Determine the (x, y) coordinate at the center of the cell enclosing the given text.  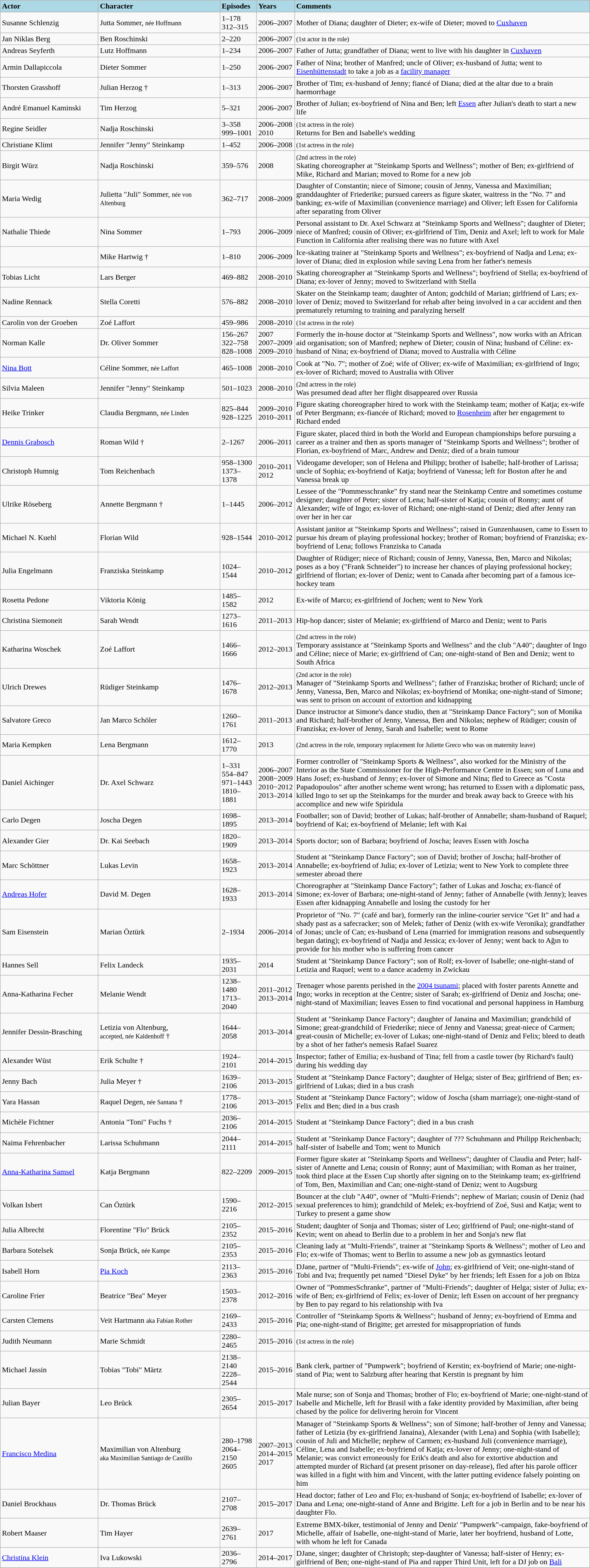
Andreas Hofer (49, 894)
Ben Roschinski (159, 39)
Daniel Aichinger (49, 782)
Isabell Horn (49, 1271)
Hip-hop dancer; sister of Melanie; ex-girlfriend of Marco and Deniz; went to Paris (442, 620)
Dr. Oliver Sommer (159, 343)
Stella Coretti (159, 302)
1–1445 (238, 504)
André Emanuel Kaminski (49, 108)
1778–2106 (238, 1101)
2639–2761 (238, 1533)
1–250 (238, 67)
Inspector; father of Emilia; ex-husband of Tina; fell from a castle tower (by Richard's fault) during his wedding day (442, 1060)
Thorsten Grasshoff (49, 88)
Regine Seidler (49, 129)
2105–2352 (238, 1230)
Nadine Rennack (49, 302)
2014–2017 (275, 1557)
Sports doctor; son of Barbara; boyfriend of Joscha; leaves Essen with Joscha (442, 840)
Father of Nina; brother of Manfred; uncle of Oliver; ex-husband of Jutta; went to Eisenhüttenstadt to take a job as a facility manager (442, 67)
Jan Niklas Berg (49, 39)
Claudia Bergmann, née Linden (159, 413)
1–313 (238, 88)
Lutz Hoffmann (159, 51)
1260–1761 (238, 720)
2013 (275, 745)
2006–2012 (275, 504)
Dennis Grabosch (49, 442)
Katharina Woschek (49, 649)
928–1544 (238, 537)
Christina Klein (49, 1557)
Tim Herzog (159, 108)
1–810 (238, 257)
Jenny Bach (49, 1081)
1–452 (238, 145)
Maria Kempken (49, 745)
Anna-Katharina Samsel (49, 1172)
2036–2796 (238, 1557)
Episodes (238, 6)
1–234 (238, 51)
5–321 (238, 108)
Pia Koch (159, 1271)
2036–2106 (238, 1122)
2006–2011 (275, 442)
Céline Sommer, née Laffort (159, 368)
1639–2106 (238, 1081)
1024–1544 (238, 571)
1–331554–847971–14431810–1881 (238, 782)
Dieter Sommer (159, 67)
Ulrike Röseberg (49, 504)
2012 (275, 600)
Years (275, 6)
Dr. Thomas Brück (159, 1504)
Larissa Schuhmann (159, 1142)
958–13001373–1378 (238, 471)
576–882 (238, 302)
Caroline Frier (49, 1296)
1698–1895 (238, 820)
Marc Schöttner (49, 865)
Tobias "Tobi" Märtz (159, 1370)
Ex-wife of Marco; ex-girlfriend of Jochen; went to New York (442, 600)
Maximilian von Altenburg aka Maximilian Santiago de Castillo (159, 1453)
Iva Lukowski (159, 1557)
825–844928–1225 (238, 413)
Rüdiger Steinkamp (159, 687)
2008–2009 (275, 199)
156–267322–758828–1008 (238, 343)
Jennifer Dessin-Brasching (49, 1031)
Marie Schmidt (159, 1341)
Michael Jassin (49, 1370)
Lars Berger (159, 277)
359–576 (238, 165)
Marian Öztürk (159, 932)
Melanie Wendt (159, 994)
(1st actress in the role)Returns for Ben and Isabelle's wedding (442, 129)
2006–2014 (275, 932)
Jutta Sommer, née Hoffmann (159, 23)
1–793 (238, 232)
Felix Landeck (159, 965)
Tim Hayer (159, 1533)
2–1934 (238, 932)
Katja Bergmann (159, 1172)
Roman Wild † (159, 442)
1466–1666 (238, 649)
Student at "Steinkamp Dance Factory"; daughter of ??? Schuhmann and Philipp Reichenbach; half-sister of Isabelle and Tom; went to Munich (442, 1142)
501–1023 (238, 388)
2006–2008 (275, 145)
1820–1909 (238, 840)
Julia Meyer † (159, 1081)
1644–2058 (238, 1031)
465–1008 (238, 368)
Judith Neumann (49, 1341)
2006–20072008−20092010−20122013–2014 (275, 782)
Volkan Isbert (49, 1205)
2009–2015 (275, 1172)
Salvatore Greco (49, 720)
Letizia von Altenburg, accepted, née Kaldenhoff † (159, 1031)
1273–1616 (238, 620)
Sarah Wendt (159, 620)
Tobias Licht (49, 277)
Ulrich Drewes (49, 687)
Carolin von der Groeben (49, 322)
Hannes Sell (49, 965)
1590–2216 (238, 1205)
Christiane Klimt (49, 145)
Carsten Clemens (49, 1320)
2–1267 (238, 442)
Julia Albrecht (49, 1230)
2138–21402228–2544 (238, 1370)
Armin Dallapiccola (49, 67)
Mother of Diana; daughter of Dieter; ex-wife of Dieter; moved to Cuxhaven (442, 23)
Rosetta Pedone (49, 600)
Carlo Degen (49, 820)
(2nd actress in the role) Was presumed dead after her flight disappeared over Russia (442, 388)
Brother of Tim; ex-husband of Jenny; fiancé of Diana; died at the altar due to a brain haemorrhage (442, 88)
Sam Eisenstein (49, 932)
Lena Bergmann (159, 745)
469–882 (238, 277)
Maria Wedig (49, 199)
2105–2353 (238, 1250)
2009–20102010–2011 (275, 413)
1658–1923 (238, 865)
Brother of Julian; ex-boyfriend of Nina and Ben; left Essen after Julian's death to start a new life (442, 108)
Alexander Wüst (49, 1060)
Daniel Brockhaus (49, 1504)
1476–1678 (238, 687)
Veit Hartmann aka Fabian Rother (159, 1320)
2017 (275, 1533)
2169–2433 (238, 1320)
Nathalie Thiede (49, 232)
Joscha Degen (159, 820)
Julietta "Juli" Sommer, née von Altenburg (159, 199)
280–17982064–21502605 (238, 1453)
Julian Bayer (49, 1403)
1612–1770 (238, 745)
Michèle Fichtner (49, 1122)
2044–2111 (238, 1142)
David M. Degen (159, 894)
Michael N. Kuehl (49, 537)
1628–1933 (238, 894)
2010–20112012 (275, 471)
(1st actor in the role) (442, 39)
Florentine "Flo" Brück (159, 1230)
Student at "Steinkamp Dance Factory"; died in a bus crash (442, 1122)
Dr. Axel Schwarz (159, 782)
Francisco Medina (49, 1453)
1503–2378 (238, 1296)
Beatrice "Bea" Meyer (159, 1296)
Jan Marco Schöler (159, 720)
1238–14801713–2040 (238, 994)
Can Öztürk (159, 1205)
Julia Engelmann (49, 571)
Comments (442, 6)
Norman Kalle (49, 343)
2006–20082010 (275, 129)
Tom Reichenbach (159, 471)
2305–2654 (238, 1403)
2008 (275, 165)
Franziska Steinkamp (159, 571)
Birgit Würz (49, 165)
2–220 (238, 39)
Student at "Steinkamp Dance Factory"; daughter of Helga; sister of Bea; girlfriend of Ben; ex-girlfriend of Lukas; died in a bus crash (442, 1081)
Erik Schulte † (159, 1060)
Christoph Humnig (49, 471)
Character (159, 6)
Student at "Steinkamp Dance Factory"; widow of Joscha (sham marriage); one-night-stand of Felix and Ben; died in a bus crash (442, 1101)
1–178312–315 (238, 23)
Actor (49, 6)
2014 (275, 965)
Leo Brück (159, 1403)
Christina Siemoneit (49, 620)
Anna-Katharina Fecher (49, 994)
Susanne Schlenzig (49, 23)
Student at "Steinkamp Dance Factory"; son of Rolf; ex-lover of Isabelle; one-night-stand of Letizia and Raquel; went to a dance academy in Zwickau (442, 965)
1935–2031 (238, 965)
Antonia "Toni" Fuchs † (159, 1122)
Dr. Kai Seebach (159, 840)
822–2209 (238, 1172)
Robert Maaser (49, 1533)
Silvia Maleen (49, 388)
Julian Herzog † (159, 88)
2012–2016 (275, 1296)
2280–2465 (238, 1341)
2113–2363 (238, 1271)
Naima Fehrenbacher (49, 1142)
Barbara Sotelsek (49, 1250)
Alexander Gier (49, 840)
1924–2101 (238, 1060)
Florian Wild (159, 537)
Viktoria König (159, 600)
Nina Bott (49, 368)
(2nd actress in the role, temporary replacement for Juliette Greco who was on maternity leave) (442, 745)
1485–1582 (238, 600)
Nina Sommer (159, 232)
3–358999–1001 (238, 129)
Cook at "No. 7"; mother of Zoé; wife of Oliver; ex-wife of Maximilian; ex-girlfriend of Ingo; ex-lover of Richard; moved to Australia with Oliver (442, 368)
Sonja Brück, née Kampe (159, 1250)
Mike Hartwig † (159, 257)
2007–20132014–20152017 (275, 1453)
2011–20122013–2014 (275, 994)
459–986 (238, 322)
Raquel Degen, née Santana † (159, 1101)
2012–2015 (275, 1205)
Father of Jutta; grandfather of Diana; went to live with his daughter in Cuxhaven (442, 51)
Yara Hassan (49, 1101)
362–717 (238, 199)
Annette Bergmann † (159, 504)
Andreas Seyferth (49, 51)
20072007–20092009–2010 (275, 343)
Heike Trinker (49, 413)
2107–2708 (238, 1504)
Lukas Levin (159, 865)
